Output the [x, y] coordinate of the center of the cell containing the given text.  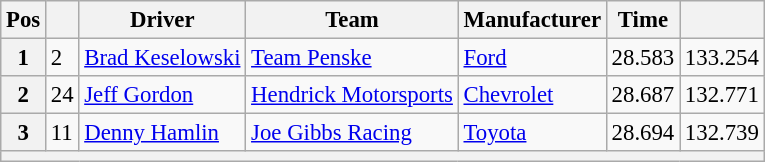
Joe Gibbs Racing [352, 133]
132.771 [722, 95]
Manufacturer [532, 20]
3 [24, 133]
132.739 [722, 133]
Toyota [532, 133]
24 [62, 95]
Denny Hamlin [162, 133]
11 [62, 133]
Chevrolet [532, 95]
Driver [162, 20]
133.254 [722, 58]
Hendrick Motorsports [352, 95]
1 [24, 58]
Team [352, 20]
Time [642, 20]
Team Penske [352, 58]
28.687 [642, 95]
Ford [532, 58]
Jeff Gordon [162, 95]
28.583 [642, 58]
28.694 [642, 133]
Pos [24, 20]
Brad Keselowski [162, 58]
